Search for the cell housing the specified text and yield its [X, Y] center coordinate. 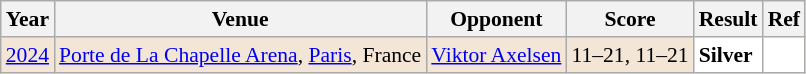
Viktor Axelsen [496, 55]
Venue [240, 19]
Score [630, 19]
Silver [728, 55]
Porte de La Chapelle Arena, Paris, France [240, 55]
Year [28, 19]
Result [728, 19]
Ref [784, 19]
Opponent [496, 19]
11–21, 11–21 [630, 55]
2024 [28, 55]
